Return the [x, y] coordinate for the center point of the cell that contains the specified text.  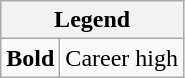
Legend [92, 20]
Career high [122, 58]
Bold [30, 58]
